Return (x, y) of the center of cell containing provided text 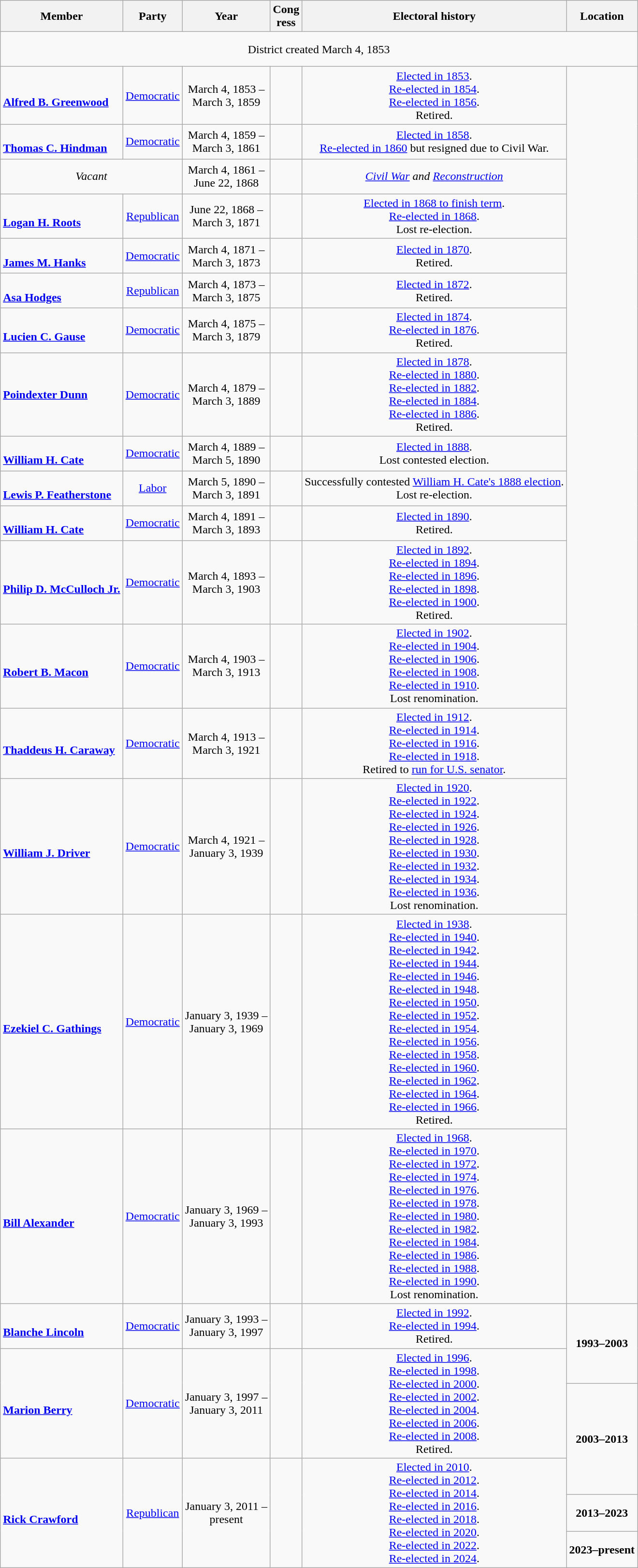
Location (602, 16)
1993–2003 (602, 1343)
Thaddeus H. Caraway (62, 743)
Marion Berry (62, 1403)
Asa Hodges (62, 291)
Elected in 1853.Re-elected in 1854.Re-elected in 1856.Retired. (434, 96)
June 22, 1868 –March 3, 1871 (226, 216)
March 4, 1891 –March 3, 1893 (226, 523)
Elected in 1870.Retired. (434, 256)
Blanche Lincoln (62, 1326)
March 4, 1921 –January 3, 1939 (226, 846)
Thomas C. Hindman (62, 142)
2003–2013 (602, 1439)
March 4, 1913 –March 3, 1921 (226, 743)
Ezekiel C. Gathings (62, 1021)
James M. Hanks (62, 256)
Alfred B. Greenwood (62, 96)
Robert B. Macon (62, 666)
2013–2023 (602, 1513)
March 5, 1890 –March 3, 1891 (226, 488)
Elected in 1868 to finish term.Re-elected in 1868.Lost re-election. (434, 216)
Civil War and Reconstruction (434, 176)
2023–present (602, 1550)
March 4, 1861 –June 22, 1868 (226, 176)
Member (62, 16)
Electoral history (434, 16)
Elected in 2010.Re-elected in 2012.Re-elected in 2014.Re-elected in 2016.Re-elected in 2018.Re-elected in 2020.Re-elected in 2022.Re-elected in 2024. (434, 1513)
Elected in 1890.Retired. (434, 523)
January 3, 1993 –January 3, 1997 (226, 1326)
Elected in 1858.Re-elected in 1860 but resigned due to Civil War. (434, 142)
Lewis P. Featherstone (62, 488)
Lucien C. Gause (62, 330)
March 4, 1853 –March 3, 1859 (226, 96)
March 4, 1889 –March 5, 1890 (226, 454)
William J. Driver (62, 846)
March 4, 1875 –March 3, 1879 (226, 330)
Elected in 1992.Re-elected in 1994.Retired. (434, 1326)
March 4, 1859 –March 3, 1861 (226, 142)
Congress (286, 16)
Party (153, 16)
Labor (153, 488)
January 3, 1997 –January 3, 2011 (226, 1403)
Elected in 1892.Re-elected in 1894.Re-elected in 1896.Re-elected in 1898.Re-elected in 1900.Retired. (434, 582)
March 4, 1871 –March 3, 1873 (226, 256)
Bill Alexander (62, 1216)
Elected in 1902.Re-elected in 1904.Re-elected in 1906.Re-elected in 1908.Re-elected in 1910.Lost renomination. (434, 666)
Logan H. Roots (62, 216)
March 4, 1873 –March 3, 1875 (226, 291)
Vacant (92, 176)
Elected in 1878.Re-elected in 1880.Re-elected in 1882.Re-elected in 1884.Re-elected in 1886.Retired. (434, 395)
March 4, 1879 –March 3, 1889 (226, 395)
March 4, 1903 –March 3, 1913 (226, 666)
March 4, 1893 –March 3, 1903 (226, 582)
Elected in 1872.Retired. (434, 291)
District created March 4, 1853 (319, 49)
Philip D. McCulloch Jr. (62, 582)
Rick Crawford (62, 1513)
January 3, 1969 –January 3, 1993 (226, 1216)
Elected in 1874.Re-elected in 1876.Retired. (434, 330)
Elected in 1912.Re-elected in 1914.Re-elected in 1916.Re-elected in 1918.Retired to run for U.S. senator. (434, 743)
Poindexter Dunn (62, 395)
Elected in 1996.Re-elected in 1998.Re-elected in 2000.Re-elected in 2002.Re-elected in 2004.Re-elected in 2006.Re-elected in 2008.Retired. (434, 1403)
Year (226, 16)
January 3, 2011 –present (226, 1513)
January 3, 1939 –January 3, 1969 (226, 1021)
Successfully contested William H. Cate's 1888 election.Lost re-election. (434, 488)
Elected in 1888.Lost contested election. (434, 454)
